Locate the cell with the specified text and output its (X, Y) center coordinate. 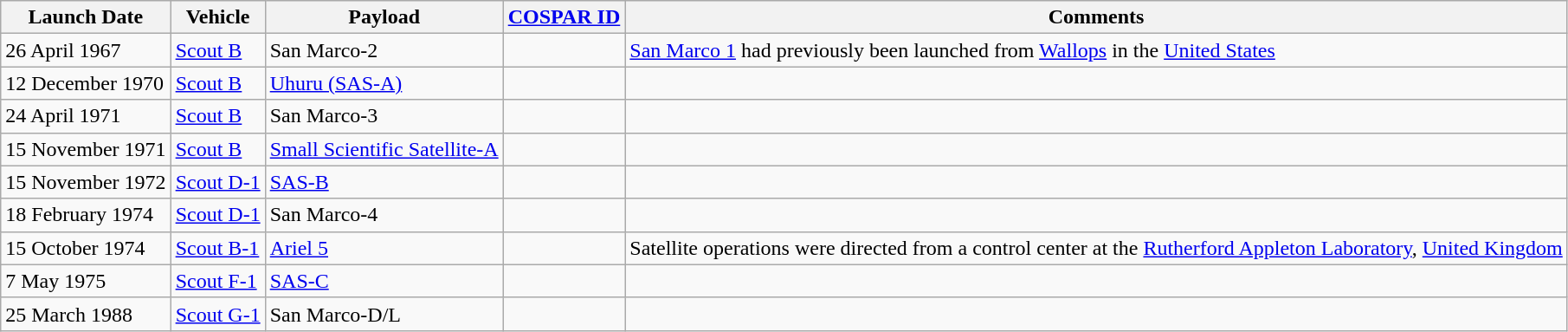
Scout F-1 (218, 281)
COSPAR ID (565, 17)
San Marco-3 (384, 116)
Vehicle (218, 17)
San Marco-4 (384, 215)
SAS-C (384, 281)
Payload (384, 17)
15 November 1972 (86, 182)
Comments (1096, 17)
7 May 1975 (86, 281)
San Marco-2 (384, 50)
12 December 1970 (86, 83)
Scout B-1 (218, 248)
Satellite operations were directed from a control center at the Rutherford Appleton Laboratory, United Kingdom (1096, 248)
Scout G-1 (218, 314)
18 February 1974 (86, 215)
Uhuru (SAS-A) (384, 83)
15 November 1971 (86, 149)
San Marco-D/L (384, 314)
15 October 1974 (86, 248)
San Marco 1 had previously been launched from Wallops in the United States (1096, 50)
Small Scientific Satellite-A (384, 149)
24 April 1971 (86, 116)
Launch Date (86, 17)
SAS-B (384, 182)
Ariel 5 (384, 248)
25 March 1988 (86, 314)
26 April 1967 (86, 50)
